Capture the cell that displays the provided text and extract its [x, y] central coordinate. 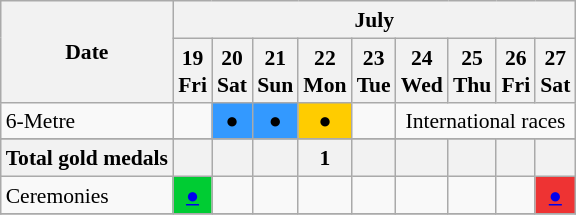
23Tue [374, 70]
1 [324, 158]
6-Metre [87, 120]
19Fri [192, 70]
Date [87, 52]
July [374, 20]
26Fri [516, 70]
24Wed [422, 70]
22Mon [324, 70]
21Sun [275, 70]
27Sat [555, 70]
International races [486, 120]
25Thu [472, 70]
20Sat [232, 70]
Total gold medals [87, 158]
Ceremonies [87, 194]
